From the cell containing the given text, extract its center point as (x, y) coordinate. 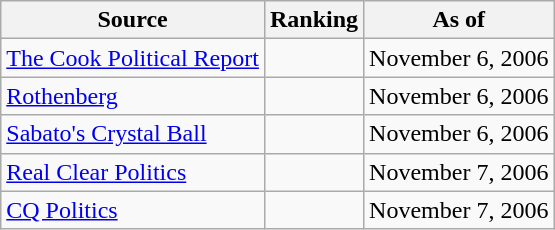
Rothenberg (133, 96)
Ranking (314, 20)
The Cook Political Report (133, 58)
Real Clear Politics (133, 172)
CQ Politics (133, 210)
Source (133, 20)
As of (459, 20)
Sabato's Crystal Ball (133, 134)
